Extract the (x, y) coordinate from the center of the cell holding the provided text.  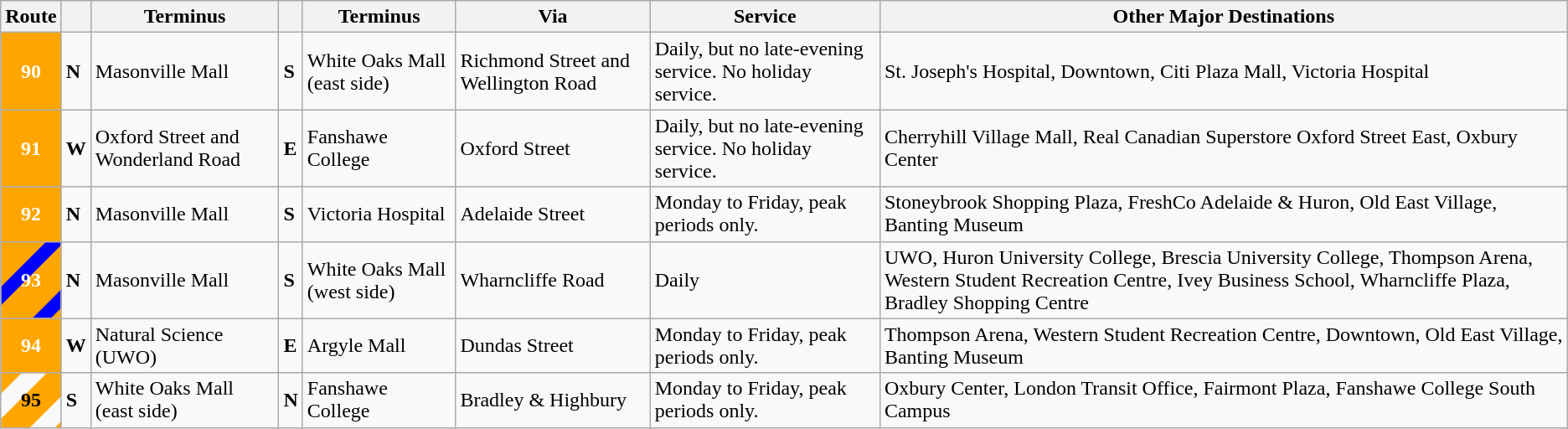
92 (31, 214)
Other Major Destinations (1223, 17)
Richmond Street and Wellington Road (553, 71)
Route (31, 17)
Daily (765, 280)
White Oaks Mall (west side) (379, 280)
93 (31, 280)
Victoria Hospital (379, 214)
Wharncliffe Road (553, 280)
Argyle Mall (379, 345)
Natural Science (UWO) (184, 345)
Thompson Arena, Western Student Recreation Centre, Downtown, Old East Village, Banting Museum (1223, 345)
94 (31, 345)
Stoneybrook Shopping Plaza, FreshCo Adelaide & Huron, Old East Village, Banting Museum (1223, 214)
Bradley & Highbury (553, 401)
St. Joseph's Hospital, Downtown, Citi Plaza Mall, Victoria Hospital (1223, 71)
91 (31, 148)
Oxford Street and Wonderland Road (184, 148)
Dundas Street (553, 345)
90 (31, 71)
Cherryhill Village Mall, Real Canadian Superstore Oxford Street East, Oxbury Center (1223, 148)
Via (553, 17)
Service (765, 17)
Oxbury Center, London Transit Office, Fairmont Plaza, Fanshawe College South Campus (1223, 401)
Oxford Street (553, 148)
95 (31, 401)
Adelaide Street (553, 214)
